Find where the given text appears and provide that cell's center as [x, y] coordinate. 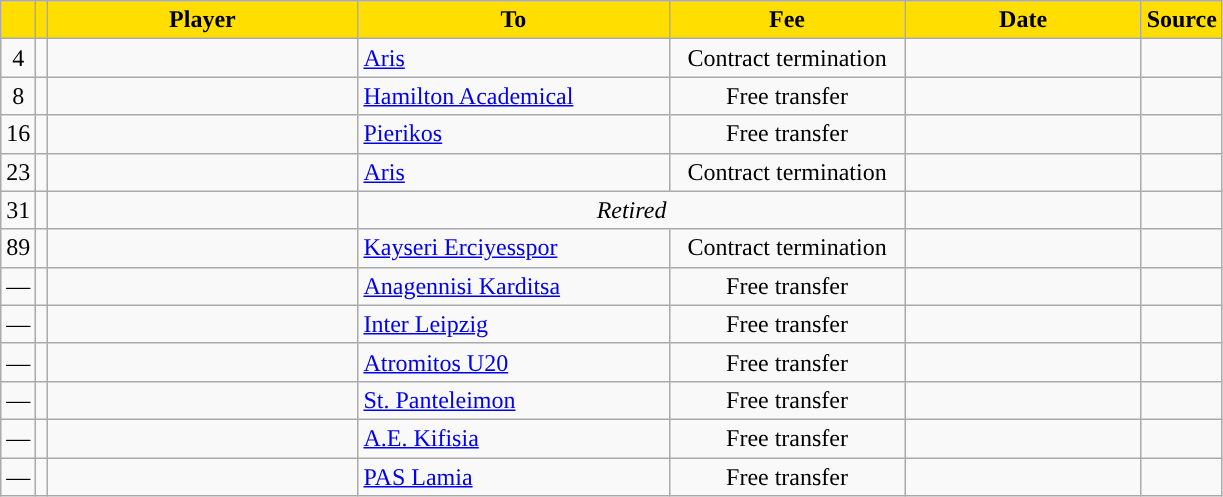
St. Panteleimon [514, 400]
PAS Lamia [514, 477]
16 [18, 134]
To [514, 20]
Source [1182, 20]
Fee [787, 20]
Hamilton Academical [514, 96]
31 [18, 210]
Inter Leipzig [514, 324]
Anagennisi Karditsa [514, 286]
Atromitos U20 [514, 362]
4 [18, 58]
8 [18, 96]
23 [18, 172]
Pierikos [514, 134]
89 [18, 248]
Kayseri Erciyesspor [514, 248]
Date [1023, 20]
A.E. Kifisia [514, 438]
Retired [632, 210]
Player [202, 20]
